Provide the [x, y] coordinate of the cell's center where the given text is located.  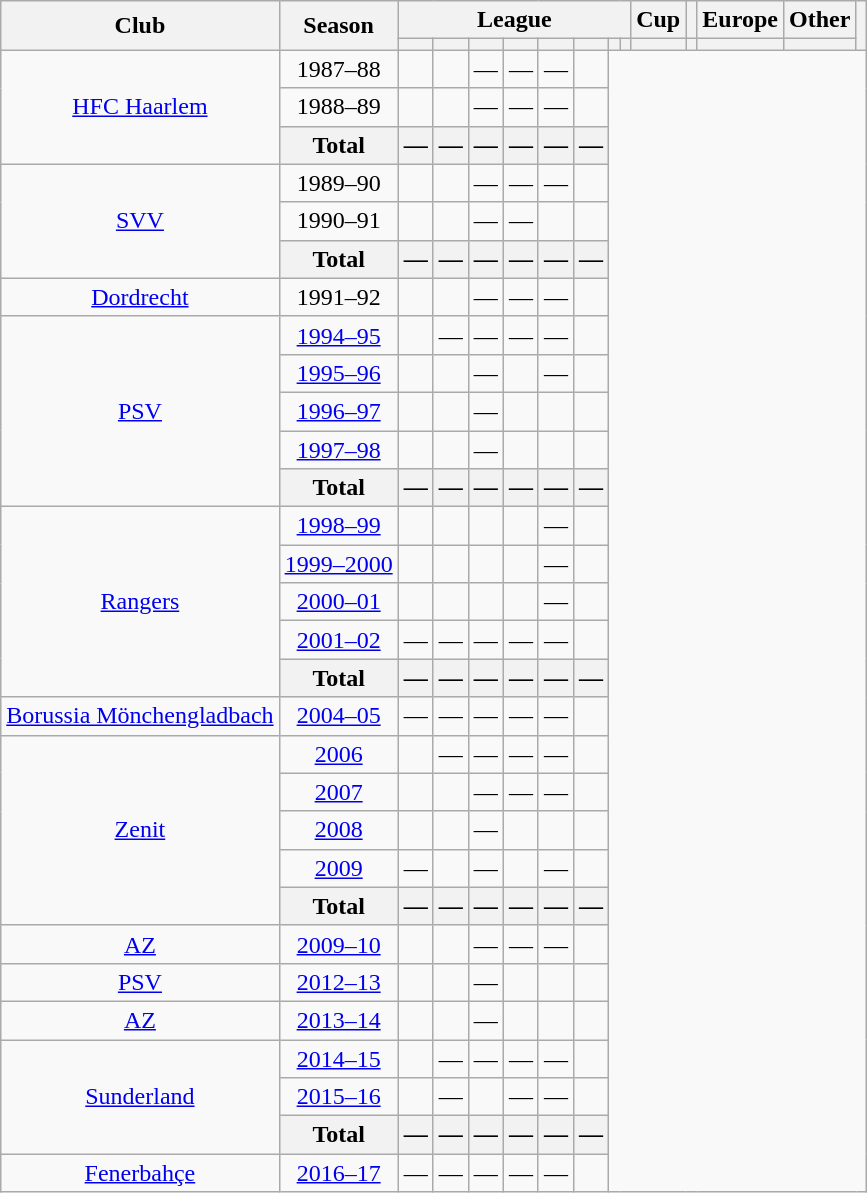
League [514, 20]
HFC Haarlem [140, 107]
1988–89 [338, 107]
2009 [338, 868]
2014–15 [338, 1059]
1994–95 [338, 335]
1999–2000 [338, 564]
1987–88 [338, 69]
2013–14 [338, 1020]
1997–98 [338, 449]
1991–92 [338, 297]
Sunderland [140, 1097]
Dordrecht [140, 297]
2001–02 [338, 640]
2009–10 [338, 944]
2000–01 [338, 602]
1989–90 [338, 183]
Fenerbahçe [140, 1173]
2015–16 [338, 1097]
Europe [740, 20]
Club [140, 26]
Rangers [140, 602]
2012–13 [338, 982]
1998–99 [338, 526]
SVV [140, 221]
2016–17 [338, 1173]
1996–97 [338, 411]
2007 [338, 792]
1995–96 [338, 373]
2006 [338, 754]
Zenit [140, 830]
Cup [658, 20]
2004–05 [338, 716]
Other [819, 20]
2008 [338, 830]
Borussia Mönchengladbach [140, 716]
Season [338, 26]
1990–91 [338, 221]
